Scan for the cell matching the given text and deliver its (x, y) coordinate at center. 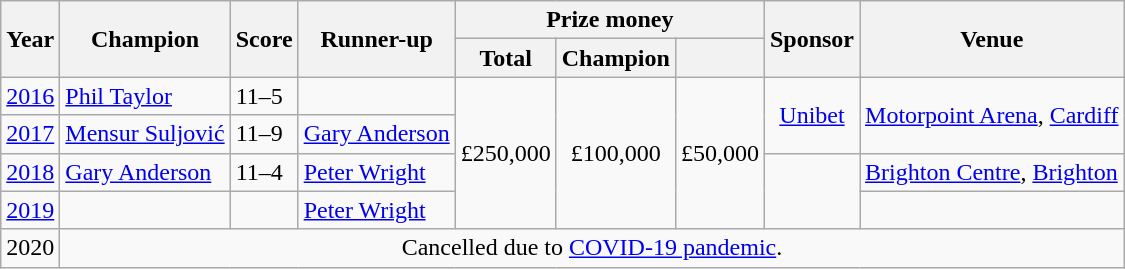
Mensur Suljović (145, 134)
Venue (992, 39)
11–5 (264, 96)
Cancelled due to COVID-19 pandemic. (592, 248)
Phil Taylor (145, 96)
£50,000 (720, 153)
2016 (30, 96)
£100,000 (616, 153)
Runner-up (376, 39)
2019 (30, 210)
2020 (30, 248)
2017 (30, 134)
Brighton Centre, Brighton (992, 172)
Total (506, 58)
2018 (30, 172)
Prize money (610, 20)
Score (264, 39)
11–9 (264, 134)
Year (30, 39)
£250,000 (506, 153)
Motorpoint Arena, Cardiff (992, 115)
11–4 (264, 172)
Unibet (812, 115)
Sponsor (812, 39)
